Scan for the cell matching the given text and deliver its (x, y) coordinate at center. 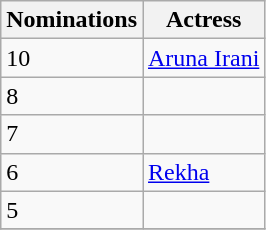
10 (72, 58)
8 (72, 96)
Rekha (203, 172)
Actress (203, 20)
5 (72, 210)
Aruna Irani (203, 58)
Nominations (72, 20)
7 (72, 134)
6 (72, 172)
